From the cell containing the given text, extract its center point as [X, Y] coordinate. 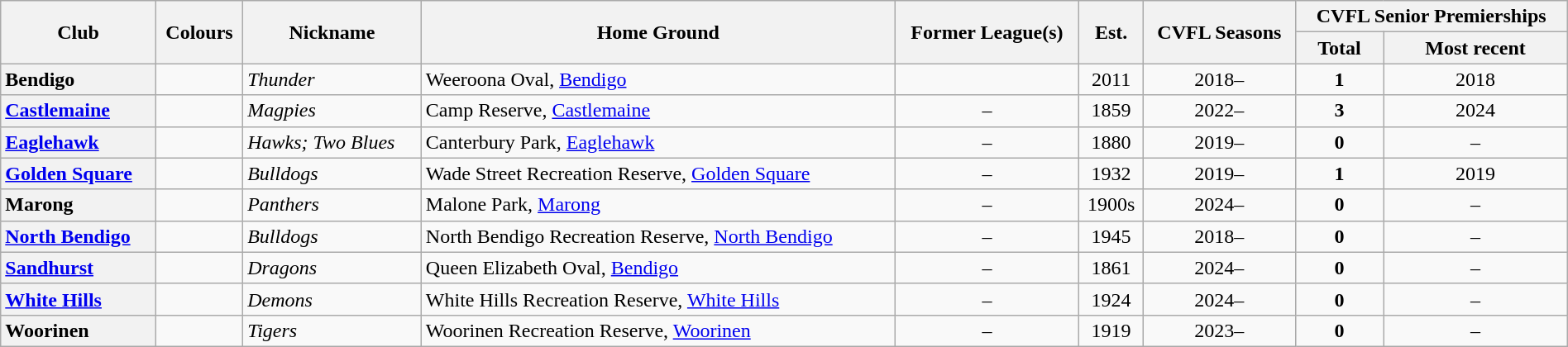
Club [79, 32]
Colours [198, 32]
1861 [1111, 268]
2011 [1111, 79]
1932 [1111, 173]
2018 [1475, 79]
1919 [1111, 330]
1900s [1111, 205]
Nickname [332, 32]
Eaglehawk [79, 142]
1945 [1111, 236]
Magpies [332, 111]
Est. [1111, 32]
Sandhurst [79, 268]
2024 [1475, 111]
3 [1340, 111]
CVFL Seasons [1220, 32]
Castlemaine [79, 111]
Bendigo [79, 79]
Queen Elizabeth Oval, Bendigo [658, 268]
White Hills Recreation Reserve, White Hills [658, 299]
Weeroona Oval, Bendigo [658, 79]
North Bendigo Recreation Reserve, North Bendigo [658, 236]
Total [1340, 48]
Hawks; Two Blues [332, 142]
2023– [1220, 330]
Dragons [332, 268]
Home Ground [658, 32]
Tigers [332, 330]
Woorinen Recreation Reserve, Woorinen [658, 330]
North Bendigo [79, 236]
Malone Park, Marong [658, 205]
White Hills [79, 299]
Woorinen [79, 330]
1859 [1111, 111]
Golden Square [79, 173]
Demons [332, 299]
Wade Street Recreation Reserve, Golden Square [658, 173]
1880 [1111, 142]
2019 [1475, 173]
2022– [1220, 111]
1924 [1111, 299]
Canterbury Park, Eaglehawk [658, 142]
Thunder [332, 79]
Marong [79, 205]
Panthers [332, 205]
CVFL Senior Premierships [1431, 17]
Camp Reserve, Castlemaine [658, 111]
Former League(s) [987, 32]
Most recent [1475, 48]
